Search for the cell housing the specified text and yield its (x, y) center coordinate. 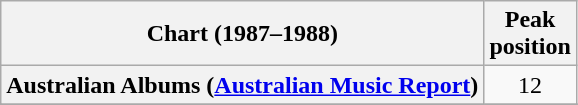
Peakposition (530, 34)
12 (530, 85)
Australian Albums (Australian Music Report) (242, 85)
Chart (1987–1988) (242, 34)
